Determine the (x, y) coordinate at the center of the cell enclosing the given text.  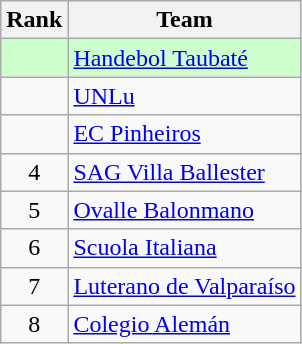
5 (34, 210)
Colegio Alemán (184, 324)
4 (34, 172)
Team (184, 20)
Scuola Italiana (184, 248)
SAG Villa Ballester (184, 172)
Ovalle Balonmano (184, 210)
7 (34, 286)
8 (34, 324)
EC Pinheiros (184, 134)
Rank (34, 20)
UNLu (184, 96)
6 (34, 248)
Luterano de Valparaíso (184, 286)
Handebol Taubaté (184, 58)
